Pinpoint the cell where the given text exists, returning its [X, Y] midpoint coordinate. 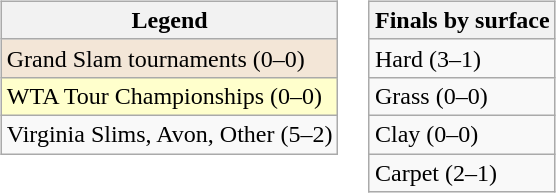
Virginia Slims, Avon, Other (5–2) [170, 134]
Carpet (2–1) [462, 173]
WTA Tour Championships (0–0) [170, 96]
Hard (3–1) [462, 58]
Clay (0–0) [462, 134]
Grass (0–0) [462, 96]
Legend [170, 20]
Finals by surface [462, 20]
Grand Slam tournaments (0–0) [170, 58]
